Locate the cell with the specified text and output its [X, Y] center coordinate. 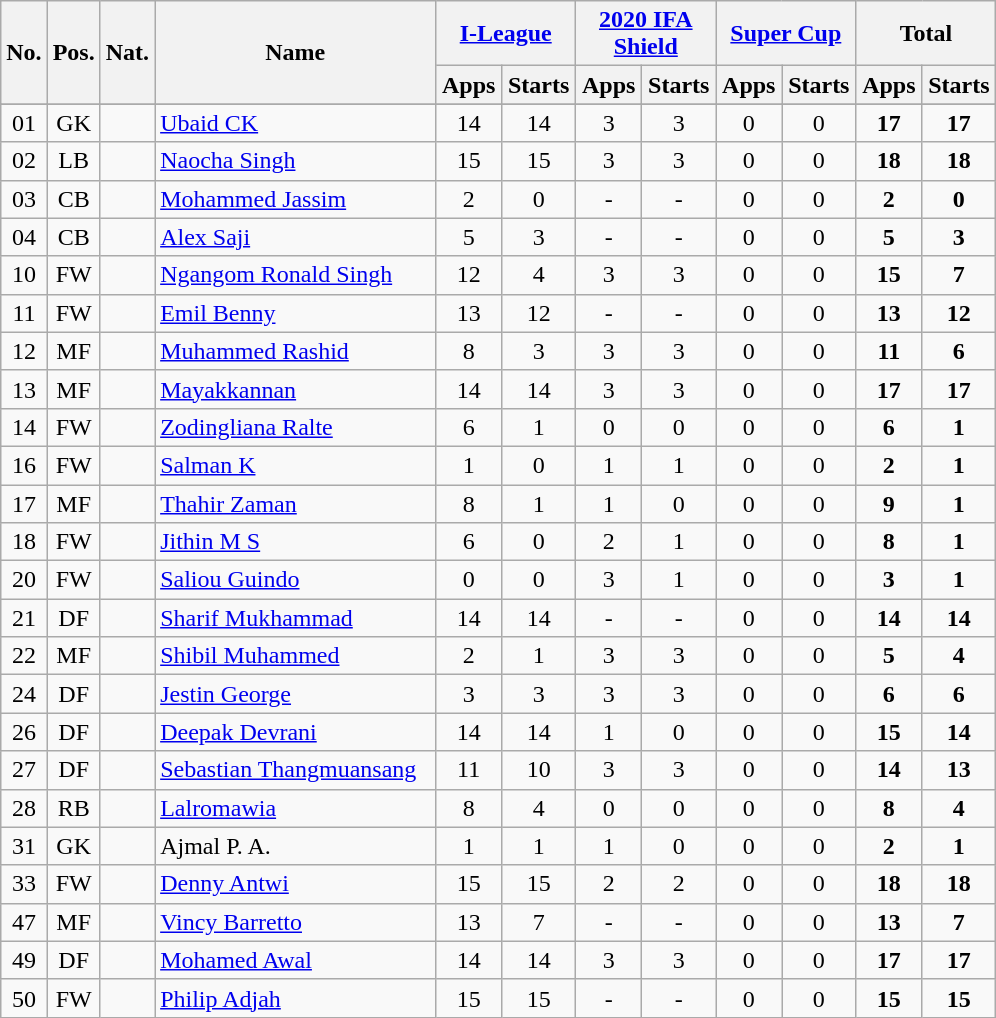
26 [24, 732]
Jithin M S [296, 542]
01 [24, 123]
Sebastian Thangmuansang [296, 770]
16 [24, 465]
Saliou Guindo [296, 580]
22 [24, 656]
Mohamed Awal [296, 960]
28 [24, 808]
04 [24, 237]
20 [24, 580]
Denny Antwi [296, 884]
Shibil Muhammed [296, 656]
2020 IFA Shield [646, 34]
Philip Adjah [296, 998]
03 [24, 199]
9 [889, 503]
Alex Saji [296, 237]
Name [296, 52]
49 [24, 960]
Emil Benny [296, 313]
Mohammed Jassim [296, 199]
Ajmal P. A. [296, 846]
50 [24, 998]
Jestin George [296, 694]
27 [24, 770]
21 [24, 618]
47 [24, 922]
Total [926, 34]
Lalromawia [296, 808]
02 [24, 161]
LB [74, 161]
31 [24, 846]
Vincy Barretto [296, 922]
Deepak Devrani [296, 732]
Salman K [296, 465]
Pos. [74, 52]
Sharif Mukhammad [296, 618]
Ngangom Ronald Singh [296, 275]
RB [74, 808]
Thahir Zaman [296, 503]
No. [24, 52]
Muhammed Rashid [296, 351]
Ubaid CK [296, 123]
Nat. [127, 52]
Zodingliana Ralte [296, 427]
Super Cup [786, 34]
24 [24, 694]
Naocha Singh [296, 161]
I-League [506, 34]
33 [24, 884]
Mayakkannan [296, 389]
